Return (X, Y) of the center of cell containing provided text 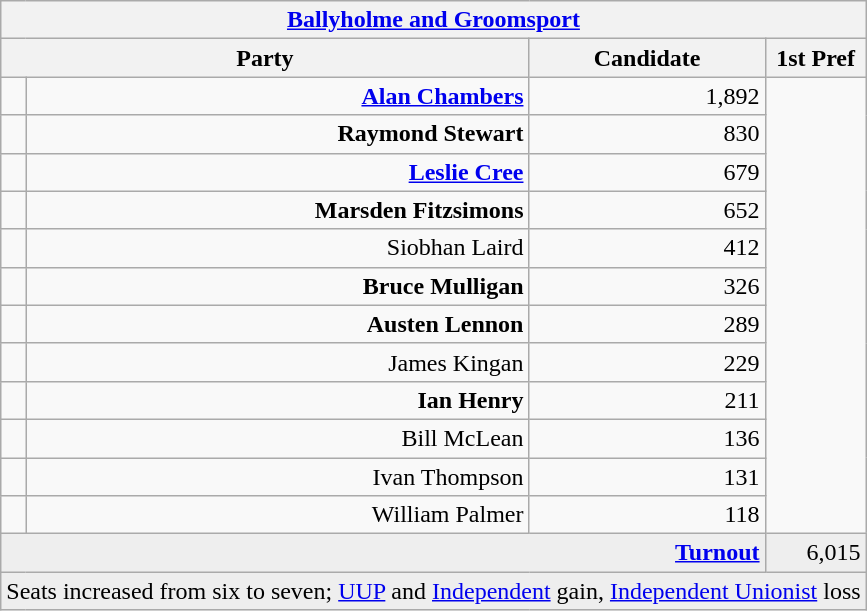
412 (647, 248)
Leslie Cree (278, 172)
136 (647, 438)
Ian Henry (278, 400)
Bill McLean (278, 438)
Ballyholme and Groomsport (434, 20)
Raymond Stewart (278, 134)
118 (647, 515)
326 (647, 286)
Party (265, 58)
Ivan Thompson (278, 477)
1st Pref (816, 58)
James Kingan (278, 362)
Turnout (383, 553)
289 (647, 324)
Seats increased from six to seven; UUP and Independent gain, Independent Unionist loss (434, 591)
679 (647, 172)
211 (647, 400)
1,892 (647, 96)
830 (647, 134)
229 (647, 362)
Siobhan Laird (278, 248)
Austen Lennon (278, 324)
Alan Chambers (278, 96)
131 (647, 477)
652 (647, 210)
6,015 (816, 553)
Bruce Mulligan (278, 286)
Candidate (647, 58)
William Palmer (278, 515)
Marsden Fitzsimons (278, 210)
